Find where the given text appears and provide that cell's center as [x, y] coordinate. 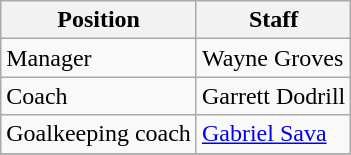
Wayne Groves [273, 58]
Position [99, 20]
Coach [99, 96]
Staff [273, 20]
Manager [99, 58]
Goalkeeping coach [99, 134]
Gabriel Sava [273, 134]
Garrett Dodrill [273, 96]
